Pinpoint the cell where the given text exists, returning its (X, Y) midpoint coordinate. 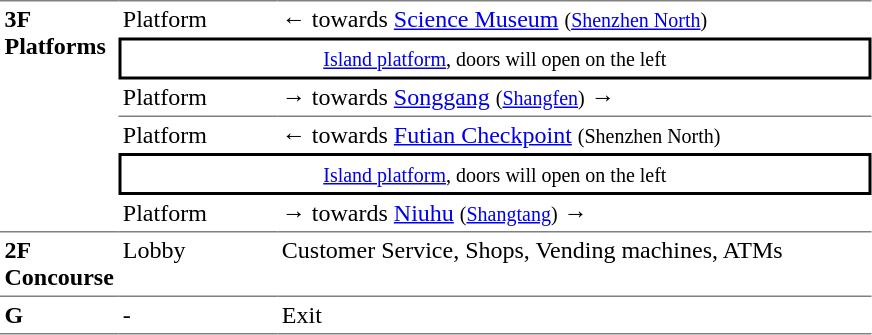
→ towards Songgang (Shangfen) → (574, 99)
Customer Service, Shops, Vending machines, ATMs (574, 264)
← towards Futian Checkpoint (Shenzhen North) (574, 135)
G (59, 316)
Lobby (198, 264)
← towards Science Museum (Shenzhen North) (574, 19)
3FPlatforms (59, 116)
Exit (574, 316)
- (198, 316)
→ towards Niuhu (Shangtang) → (574, 213)
2FConcourse (59, 264)
